Determine the (x, y) coordinate at the center of the cell enclosing the given text.  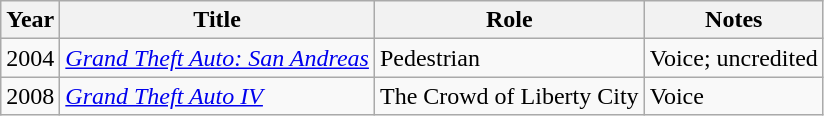
2008 (30, 96)
2004 (30, 58)
Voice (734, 96)
Pedestrian (509, 58)
Notes (734, 20)
Role (509, 20)
The Crowd of Liberty City (509, 96)
Grand Theft Auto: San Andreas (218, 58)
Voice; uncredited (734, 58)
Year (30, 20)
Title (218, 20)
Grand Theft Auto IV (218, 96)
